Find where the given text appears and provide that cell's center as [X, Y] coordinate. 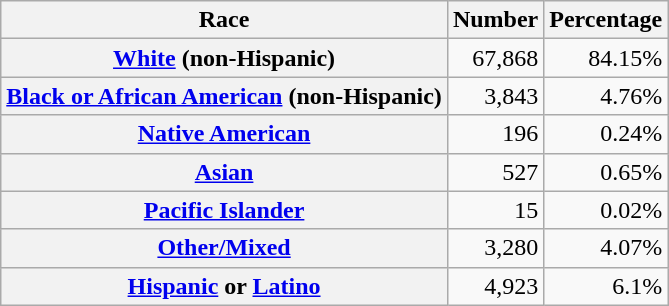
4.07% [606, 248]
White (non-Hispanic) [224, 58]
Asian [224, 172]
4,923 [495, 286]
Number [495, 20]
0.65% [606, 172]
3,280 [495, 248]
Native American [224, 134]
67,868 [495, 58]
4.76% [606, 96]
0.24% [606, 134]
196 [495, 134]
3,843 [495, 96]
0.02% [606, 210]
84.15% [606, 58]
Other/Mixed [224, 248]
15 [495, 210]
Race [224, 20]
6.1% [606, 286]
Hispanic or Latino [224, 286]
527 [495, 172]
Percentage [606, 20]
Pacific Islander [224, 210]
Black or African American (non-Hispanic) [224, 96]
